For the text-containing cell, return its midpoint in (X, Y) coordinate format. 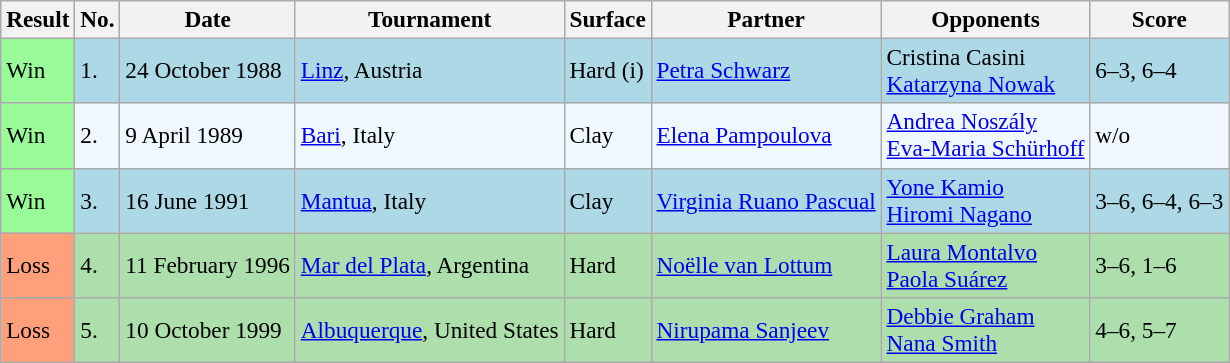
Debbie Graham Nana Smith (986, 330)
3. (98, 200)
16 June 1991 (208, 200)
24 October 1988 (208, 70)
10 October 1999 (208, 330)
Elena Pampoulova (766, 136)
Date (208, 19)
Petra Schwarz (766, 70)
Noëlle van Lottum (766, 264)
4–6, 5–7 (1160, 330)
Opponents (986, 19)
Score (1160, 19)
Mantua, Italy (430, 200)
3–6, 1–6 (1160, 264)
Mar del Plata, Argentina (430, 264)
w/o (1160, 136)
2. (98, 136)
Cristina Casini Katarzyna Nowak (986, 70)
Yone Kamio Hiromi Nagano (986, 200)
Virginia Ruano Pascual (766, 200)
Laura Montalvo Paola Suárez (986, 264)
Partner (766, 19)
5. (98, 330)
Nirupama Sanjeev (766, 330)
Bari, Italy (430, 136)
Result (38, 19)
1. (98, 70)
Albuquerque, United States (430, 330)
Andrea Noszály Eva-Maria Schürhoff (986, 136)
Tournament (430, 19)
No. (98, 19)
4. (98, 264)
11 February 1996 (208, 264)
Linz, Austria (430, 70)
Surface (608, 19)
9 April 1989 (208, 136)
3–6, 6–4, 6–3 (1160, 200)
6–3, 6–4 (1160, 70)
Hard (i) (608, 70)
